Find where the given text appears and provide that cell's center as [X, Y] coordinate. 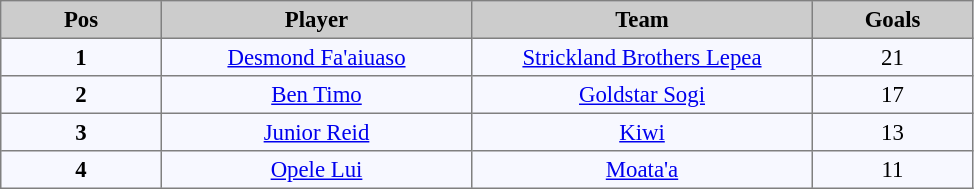
Goldstar Sogi [642, 95]
Kiwi [642, 132]
Opele Lui [316, 170]
Desmond Fa'aiuaso [316, 57]
Team [642, 20]
1 [81, 57]
17 [892, 95]
11 [892, 170]
2 [81, 95]
Player [316, 20]
4 [81, 170]
21 [892, 57]
Moata'a [642, 170]
Pos [81, 20]
Junior Reid [316, 132]
Ben Timo [316, 95]
13 [892, 132]
3 [81, 132]
Goals [892, 20]
Strickland Brothers Lepea [642, 57]
